Return [X, Y] of the center of cell containing provided text 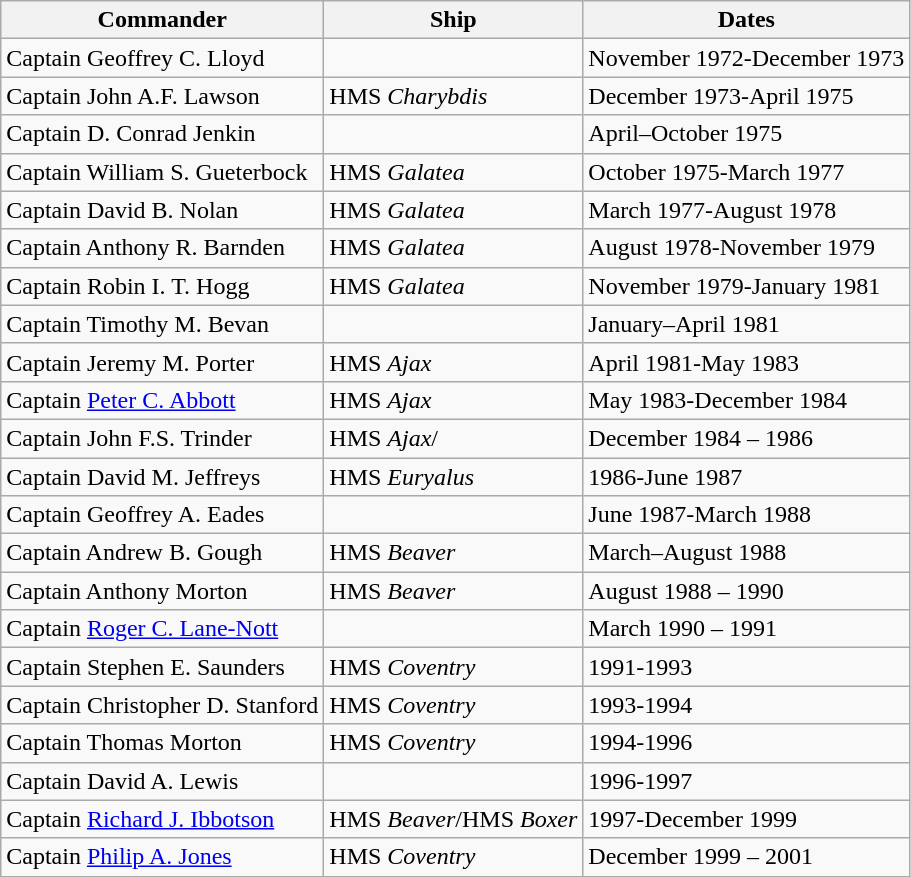
August 1988 – 1990 [746, 591]
HMS Euryalus [454, 477]
Commander [162, 20]
Captain David B. Nolan [162, 210]
Captain Timothy M. Bevan [162, 324]
March 1990 – 1991 [746, 629]
Captain Thomas Morton [162, 743]
December 1973-April 1975 [746, 96]
Captain Geoffrey A. Eades [162, 515]
Captain David A. Lewis [162, 781]
HMS Charybdis [454, 96]
June 1987-March 1988 [746, 515]
November 1972-December 1973 [746, 58]
Captain Christopher D. Stanford [162, 705]
Captain William S. Gueterbock [162, 172]
Captain Peter C. Abbott [162, 400]
1996-1997 [746, 781]
Captain D. Conrad Jenkin [162, 134]
April–October 1975 [746, 134]
Captain Anthony R. Barnden [162, 248]
Captain Geoffrey C. Lloyd [162, 58]
Captain Jeremy M. Porter [162, 362]
November 1979-January 1981 [746, 286]
Dates [746, 20]
December 1999 – 2001 [746, 857]
May 1983-December 1984 [746, 400]
Ship [454, 20]
Captain Philip A. Jones [162, 857]
Captain Robin I. T. Hogg [162, 286]
Captain Richard J. Ibbotson [162, 819]
HMS Beaver/HMS Boxer [454, 819]
April 1981-May 1983 [746, 362]
March 1977-August 1978 [746, 210]
Captain David M. Jeffreys [162, 477]
Captain John F.S. Trinder [162, 438]
1993-1994 [746, 705]
Captain Stephen E. Saunders [162, 667]
Captain Anthony Morton [162, 591]
1994-1996 [746, 743]
March–August 1988 [746, 553]
Captain Roger C. Lane-Nott [162, 629]
January–April 1981 [746, 324]
August 1978-November 1979 [746, 248]
Captain Andrew B. Gough [162, 553]
Captain John A.F. Lawson [162, 96]
1986-June 1987 [746, 477]
1997-December 1999 [746, 819]
October 1975-March 1977 [746, 172]
December 1984 – 1986 [746, 438]
1991-1993 [746, 667]
HMS Ajax/ [454, 438]
